Identify which cell holds the provided text, then report its (x, y) central coordinate. 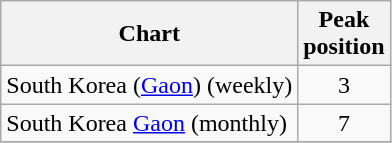
Peakposition (344, 34)
3 (344, 85)
South Korea (Gaon) (weekly) (150, 85)
7 (344, 123)
Chart (150, 34)
South Korea Gaon (monthly) (150, 123)
